Locate the cell with the specified text and output its (X, Y) center coordinate. 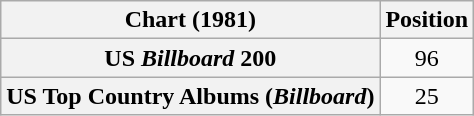
Chart (1981) (190, 20)
Position (427, 20)
US Billboard 200 (190, 58)
96 (427, 58)
US Top Country Albums (Billboard) (190, 96)
25 (427, 96)
